Find where the given text appears and provide that cell's center as (X, Y) coordinate. 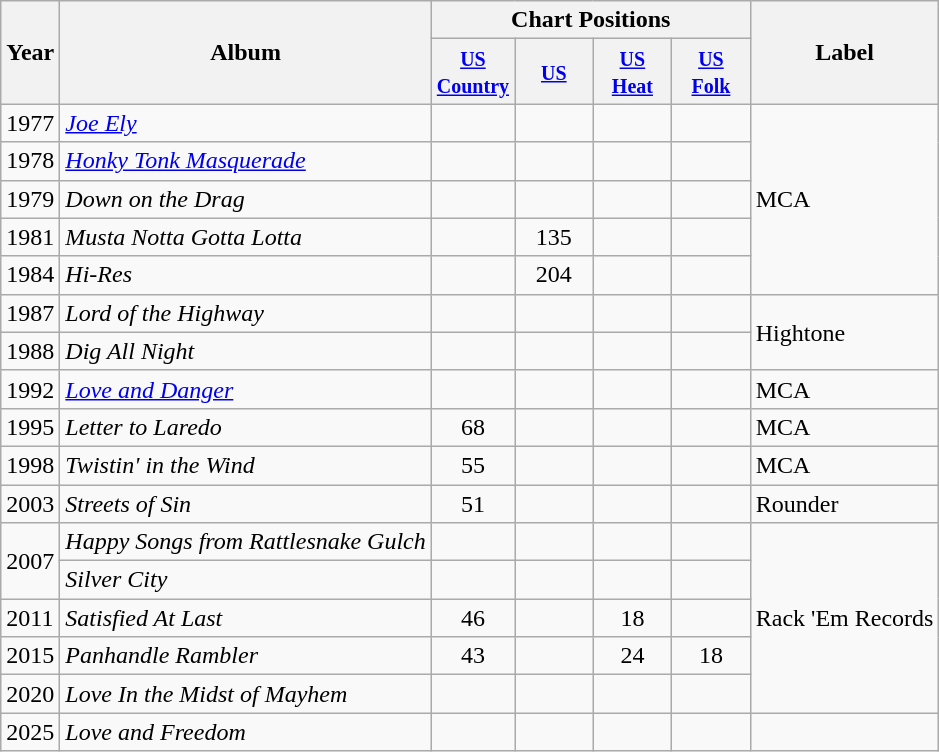
Hi-Res (246, 275)
Love and Freedom (246, 732)
Hightone (844, 332)
Album (246, 52)
Chart Positions (590, 20)
43 (472, 656)
Silver City (246, 580)
Streets of Sin (246, 503)
2011 (30, 618)
US Country (472, 72)
1978 (30, 161)
68 (472, 427)
2007 (30, 561)
1998 (30, 465)
Happy Songs from Rattlesnake Gulch (246, 542)
204 (554, 275)
55 (472, 465)
US Folk (712, 72)
2015 (30, 656)
US Heat (632, 72)
24 (632, 656)
2025 (30, 732)
2020 (30, 694)
Rounder (844, 503)
1987 (30, 313)
1981 (30, 237)
1992 (30, 389)
Musta Notta Gotta Lotta (246, 237)
Rack 'Em Records (844, 618)
Love and Danger (246, 389)
Satisfied At Last (246, 618)
51 (472, 503)
1988 (30, 351)
Label (844, 52)
Twistin' in the Wind (246, 465)
Down on the Drag (246, 199)
1979 (30, 199)
1977 (30, 123)
Year (30, 52)
Dig All Night (246, 351)
46 (472, 618)
2003 (30, 503)
1984 (30, 275)
US (554, 72)
Joe Ely (246, 123)
Honky Tonk Masquerade (246, 161)
Love In the Midst of Mayhem (246, 694)
1995 (30, 427)
Panhandle Rambler (246, 656)
Letter to Laredo (246, 427)
Lord of the Highway (246, 313)
135 (554, 237)
